Identify which cell holds the provided text, then report its (x, y) central coordinate. 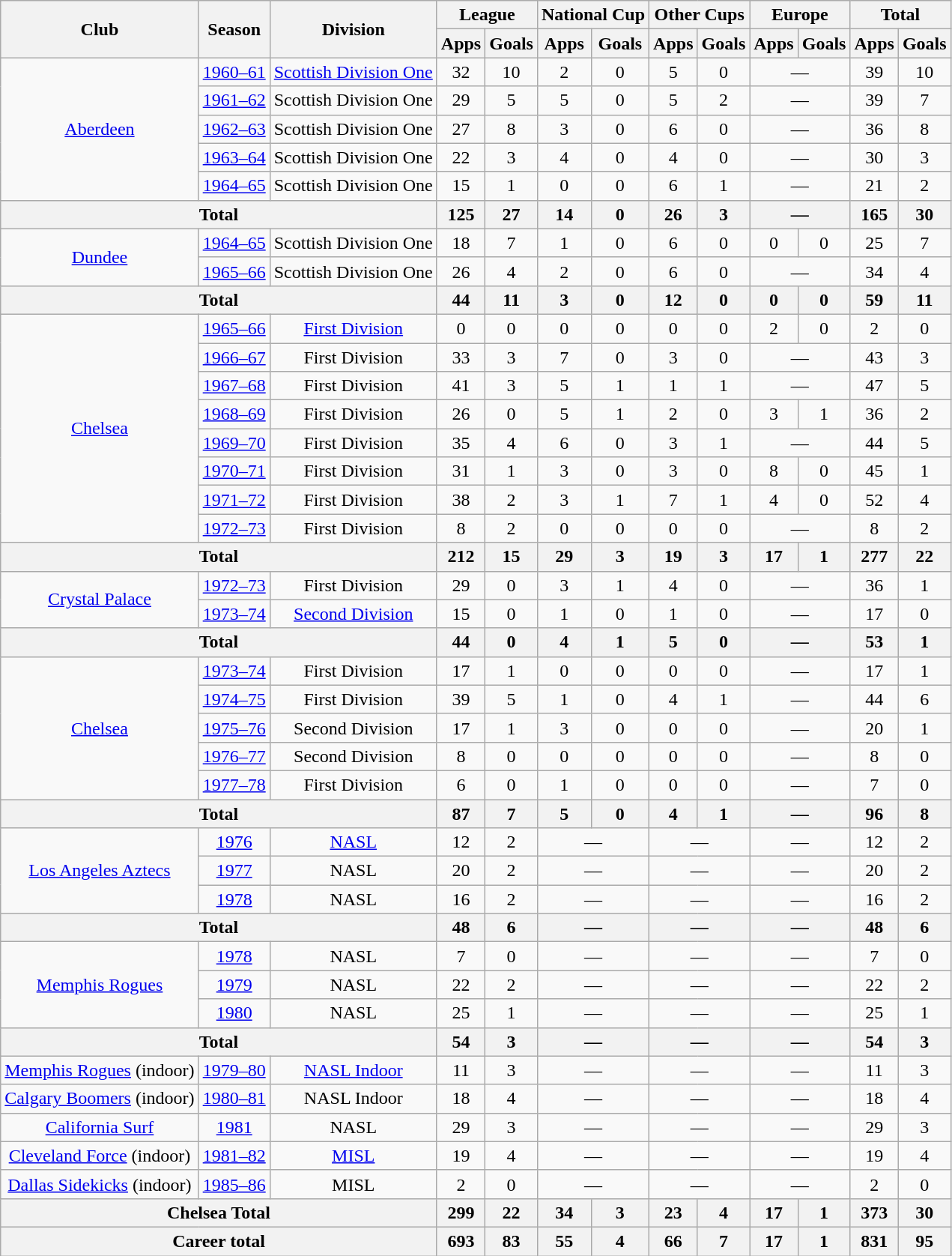
1974–75 (234, 699)
1967–68 (234, 386)
14 (564, 214)
California Surf (100, 1127)
52 (874, 500)
Chelsea Total (219, 1213)
33 (461, 357)
83 (512, 1241)
1968–69 (234, 414)
96 (874, 813)
Memphis Rogues (100, 985)
Memphis Rogues (indoor) (100, 1070)
1985–86 (234, 1184)
53 (874, 642)
1962–63 (234, 129)
1969–70 (234, 443)
212 (461, 557)
125 (461, 214)
38 (461, 500)
1966–67 (234, 357)
95 (924, 1241)
Cleveland Force (indoor) (100, 1156)
Crystal Palace (100, 600)
1979 (234, 985)
Season (234, 29)
87 (461, 813)
1971–72 (234, 500)
Club (100, 29)
Aberdeen (100, 129)
45 (874, 471)
1970–71 (234, 471)
66 (673, 1241)
277 (874, 557)
1963–64 (234, 157)
Other Cups (700, 15)
23 (673, 1213)
31 (461, 471)
National Cup (593, 15)
1960–61 (234, 72)
165 (874, 214)
43 (874, 357)
693 (461, 1241)
Career total (219, 1241)
Dundee (100, 257)
1981–82 (234, 1156)
59 (874, 300)
Europe (800, 15)
Calgary Boomers (indoor) (100, 1099)
1976 (234, 842)
47 (874, 386)
41 (461, 386)
Los Angeles Aztecs (100, 871)
1961–62 (234, 100)
1979–80 (234, 1070)
League (487, 15)
Division (354, 29)
1977–78 (234, 785)
Dallas Sidekicks (indoor) (100, 1184)
299 (461, 1213)
21 (874, 186)
373 (874, 1213)
1980–81 (234, 1099)
1976–77 (234, 756)
831 (874, 1241)
1975–76 (234, 728)
35 (461, 443)
1977 (234, 871)
1981 (234, 1127)
32 (461, 72)
1980 (234, 1013)
55 (564, 1241)
